Scan for the cell matching the given text and deliver its (x, y) coordinate at center. 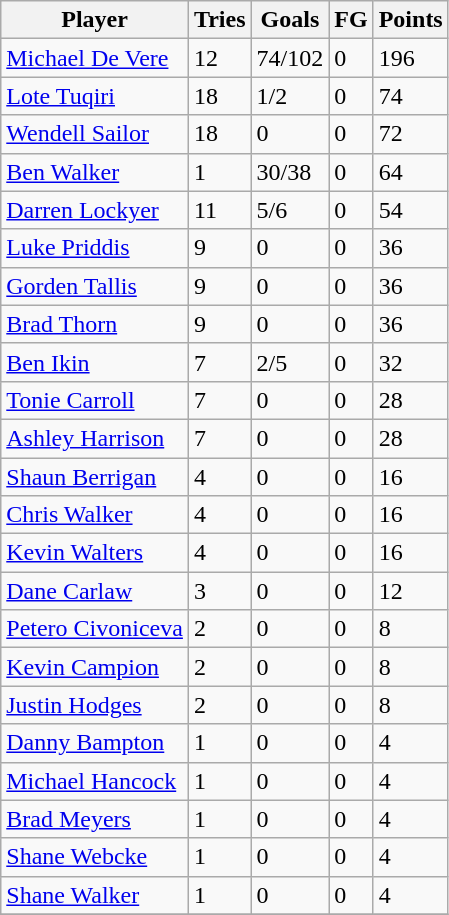
Darren Lockyer (95, 210)
Tries (220, 20)
Kevin Walters (95, 553)
Brad Thorn (95, 324)
Shaun Berrigan (95, 477)
Michael De Vere (95, 58)
Gorden Tallis (95, 286)
Brad Meyers (95, 819)
54 (410, 210)
1/2 (290, 96)
Ben Walker (95, 172)
Shane Walker (95, 895)
Justin Hodges (95, 705)
Tonie Carroll (95, 400)
72 (410, 134)
64 (410, 172)
Wendell Sailor (95, 134)
74/102 (290, 58)
74 (410, 96)
30/38 (290, 172)
2/5 (290, 362)
Michael Hancock (95, 781)
Ben Ikin (95, 362)
Luke Priddis (95, 248)
3 (220, 591)
Goals (290, 20)
11 (220, 210)
Dane Carlaw (95, 591)
32 (410, 362)
Ashley Harrison (95, 438)
Petero Civoniceva (95, 629)
Points (410, 20)
5/6 (290, 210)
Kevin Campion (95, 667)
Chris Walker (95, 515)
Lote Tuqiri (95, 96)
196 (410, 58)
FG (351, 20)
Danny Bampton (95, 743)
Shane Webcke (95, 857)
Player (95, 20)
